Output the (x, y) coordinate of the center of the cell containing the given text.  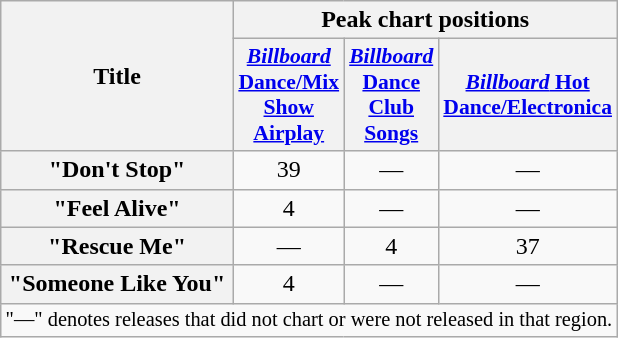
Billboard Dance Club Songs (391, 95)
37 (528, 246)
"Feel Alive" (118, 208)
Billboard Dance/Mix Show Airplay (288, 95)
"Rescue Me" (118, 246)
39 (288, 170)
"—" denotes releases that did not chart or were not released in that region. (309, 320)
"Don't Stop" (118, 170)
Billboard Hot Dance/Electronica (528, 95)
"Someone Like You" (118, 284)
Peak chart positions (425, 20)
Title (118, 76)
